Capture the cell that displays the provided text and extract its (X, Y) central coordinate. 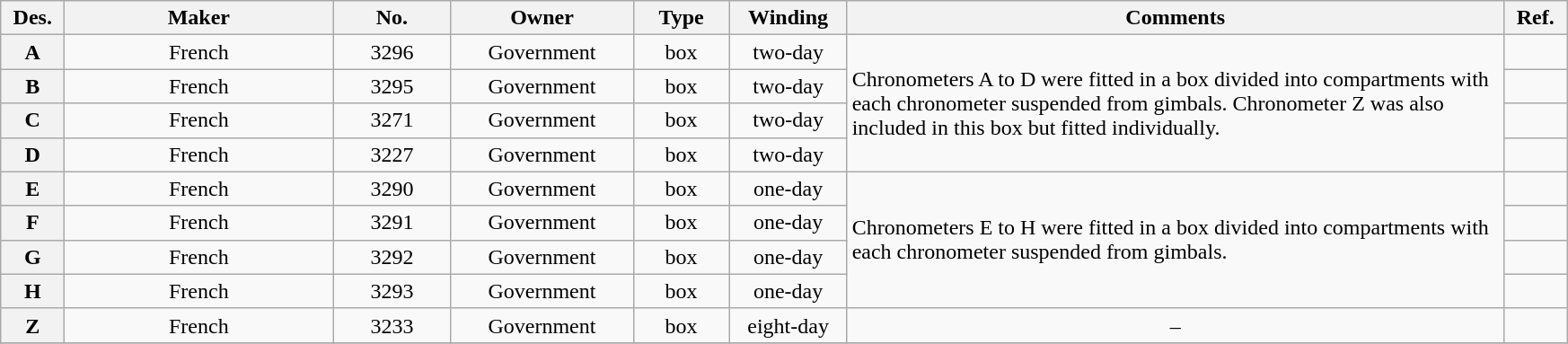
H (32, 291)
– (1175, 325)
3295 (392, 86)
Owner (542, 18)
3296 (392, 52)
F (32, 223)
C (32, 120)
Maker (199, 18)
Comments (1175, 18)
E (32, 189)
Type (681, 18)
No. (392, 18)
Des. (32, 18)
Winding (788, 18)
3233 (392, 325)
D (32, 154)
Z (32, 325)
Ref. (1536, 18)
3271 (392, 120)
Chronometers E to H were fitted in a box divided into compartments with each chronometer suspended from gimbals. (1175, 240)
3227 (392, 154)
3292 (392, 257)
3291 (392, 223)
eight-day (788, 325)
3290 (392, 189)
B (32, 86)
G (32, 257)
3293 (392, 291)
A (32, 52)
